Pinpoint the cell where the given text exists, returning its (X, Y) midpoint coordinate. 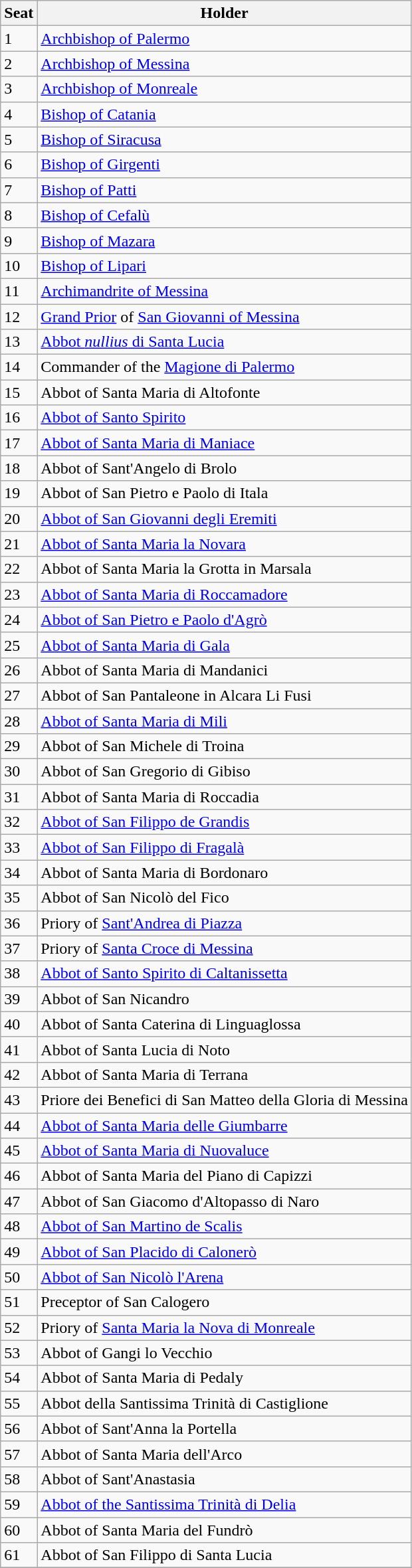
25 (19, 645)
Archimandrite of Messina (225, 291)
Abbot of Santa Maria di Roccamadore (225, 594)
Abbot of San Filippo di Santa Lucia (225, 1555)
28 (19, 721)
Abbot della Santissima Trinità di Castiglione (225, 1403)
18 (19, 468)
54 (19, 1378)
Abbot of Santa Maria di Pedaly (225, 1378)
8 (19, 215)
21 (19, 544)
Abbot of San Filippo di Fragalà (225, 847)
43 (19, 1100)
Abbot of San Gregorio di Gibiso (225, 772)
23 (19, 594)
15 (19, 392)
Abbot of San Placido di Calonerò (225, 1252)
17 (19, 443)
50 (19, 1277)
58 (19, 1479)
32 (19, 822)
7 (19, 190)
35 (19, 898)
Abbot of Santa Maria dell'Arco (225, 1454)
9 (19, 240)
Abbot of San Pantaleone in Alcara Li Fusi (225, 695)
Bishop of Lipari (225, 266)
Abbot of Santa Maria di Maniace (225, 443)
Abbot of Santa Maria di Terrana (225, 1075)
Abbot of Santa Maria la Novara (225, 544)
Abbot of Santa Maria di Roccadia (225, 797)
20 (19, 519)
Abbot of Sant'Angelo di Brolo (225, 468)
Seat (19, 13)
Abbot of Santa Lucia di Noto (225, 1049)
5 (19, 139)
16 (19, 418)
3 (19, 89)
27 (19, 695)
Abbot of Santo Spirito di Caltanissetta (225, 974)
Abbot of Santa Maria del Piano di Capizzi (225, 1176)
12 (19, 317)
Abbot of Santa Maria del Fundrò (225, 1529)
Priory of Santa Croce di Messina (225, 948)
44 (19, 1126)
Abbot of San Pietro e Paolo d'Agrò (225, 620)
46 (19, 1176)
Abbot of Santa Maria di Bordonaro (225, 873)
Abbot of San Nicandro (225, 999)
10 (19, 266)
Commander of the Magione di Palermo (225, 367)
Preceptor of San Calogero (225, 1302)
52 (19, 1328)
55 (19, 1403)
31 (19, 797)
51 (19, 1302)
Abbot of Santo Spirito (225, 418)
34 (19, 873)
53 (19, 1353)
Archbishop of Messina (225, 64)
Archbishop of Monreale (225, 89)
Priory of Santa Maria la Nova di Monreale (225, 1328)
Abbot of San Filippo de Grandis (225, 822)
47 (19, 1201)
Bishop of Patti (225, 190)
Holder (225, 13)
36 (19, 923)
Priory of Sant'Andrea di Piazza (225, 923)
24 (19, 620)
1 (19, 39)
Abbot of Santa Maria di Altofonte (225, 392)
29 (19, 746)
Bishop of Girgenti (225, 165)
Grand Prior of San Giovanni of Messina (225, 317)
Abbot of the Santissima Trinità di Delia (225, 1504)
Abbot of San Giacomo d'Altopasso di Naro (225, 1201)
2 (19, 64)
60 (19, 1529)
Bishop of Siracusa (225, 139)
33 (19, 847)
Bishop of Mazara (225, 240)
39 (19, 999)
Abbot of San Pietro e Paolo di Itala (225, 493)
14 (19, 367)
Abbot of San Nicolò del Fico (225, 898)
59 (19, 1504)
Abbot of San Nicolò l'Arena (225, 1277)
48 (19, 1227)
30 (19, 772)
Abbot of Santa Maria di Gala (225, 645)
Bishop of Cefalù (225, 215)
41 (19, 1049)
22 (19, 569)
Priore dei Benefici di San Matteo della Gloria di Messina (225, 1100)
Abbot of San Giovanni degli Eremiti (225, 519)
Abbot of Sant'Anna la Portella (225, 1429)
Abbot of Santa Maria di Nuovaluce (225, 1151)
Archbishop of Palermo (225, 39)
4 (19, 114)
38 (19, 974)
61 (19, 1555)
45 (19, 1151)
42 (19, 1075)
26 (19, 670)
57 (19, 1454)
Abbot of Santa Maria di Mili (225, 721)
Abbot of San Martino de Scalis (225, 1227)
56 (19, 1429)
13 (19, 342)
Abbot nullius di Santa Lucia (225, 342)
Abbot of Santa Maria delle Giumbarre (225, 1126)
Abbot of San Michele di Troina (225, 746)
Abbot of Gangi lo Vecchio (225, 1353)
Abbot of Santa Maria la Grotta in Marsala (225, 569)
11 (19, 291)
40 (19, 1024)
37 (19, 948)
6 (19, 165)
Abbot of Sant'Anastasia (225, 1479)
19 (19, 493)
Abbot of Santa Caterina di Linguaglossa (225, 1024)
Abbot of Santa Maria di Mandanici (225, 670)
Bishop of Catania (225, 114)
49 (19, 1252)
